Provide the [x, y] coordinate of the cell's center where the given text is located.  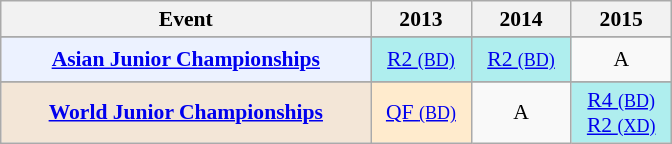
Event [186, 19]
R4 (BD) R2 (XD) [621, 112]
QF (BD) [421, 112]
2014 [521, 19]
World Junior Championships [186, 112]
2013 [421, 19]
2015 [621, 19]
Asian Junior Championships [186, 60]
